Locate the cell with the specified text and output its [x, y] center coordinate. 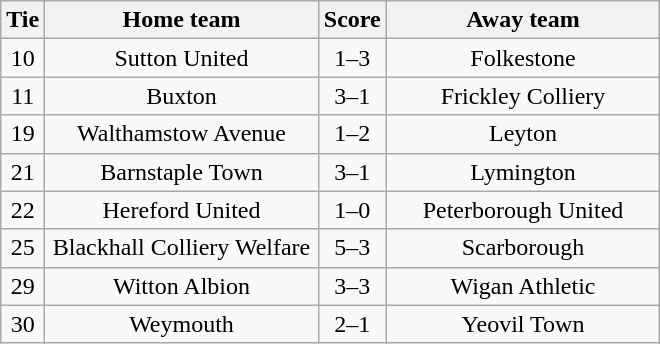
Wigan Athletic [523, 286]
Yeovil Town [523, 324]
Sutton United [182, 58]
Buxton [182, 96]
Scarborough [523, 248]
1–2 [352, 134]
Home team [182, 20]
Hereford United [182, 210]
1–0 [352, 210]
Lymington [523, 172]
29 [23, 286]
1–3 [352, 58]
Blackhall Colliery Welfare [182, 248]
3–3 [352, 286]
Peterborough United [523, 210]
Score [352, 20]
Barnstaple Town [182, 172]
19 [23, 134]
Witton Albion [182, 286]
Away team [523, 20]
21 [23, 172]
Frickley Colliery [523, 96]
30 [23, 324]
Tie [23, 20]
22 [23, 210]
25 [23, 248]
Folkestone [523, 58]
Walthamstow Avenue [182, 134]
Weymouth [182, 324]
11 [23, 96]
2–1 [352, 324]
5–3 [352, 248]
10 [23, 58]
Leyton [523, 134]
